Pinpoint the cell where the given text exists, returning its [X, Y] midpoint coordinate. 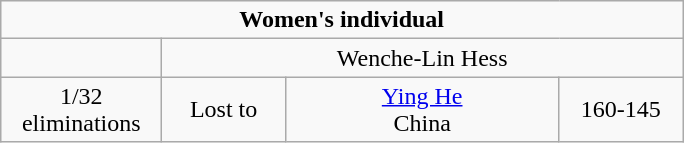
Women's individual [342, 20]
160-145 [621, 110]
Lost to [224, 110]
1/32 eliminations [82, 110]
Ying He China [422, 110]
Wenche-Lin Hess [422, 58]
